Detect which cell encompasses the target text, then output its (X, Y) center coordinate. 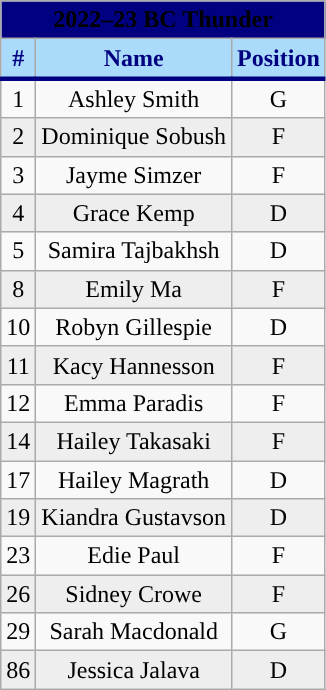
Hailey Magrath (134, 479)
Dominique Sobush (134, 137)
Sidney Crowe (134, 594)
1 (18, 98)
Kacy Hannesson (134, 365)
Samira Tajbakhsh (134, 251)
Ashley Smith (134, 98)
2022–23 BC Thunder (164, 20)
Hailey Takasaki (134, 441)
Emily Ma (134, 289)
2 (18, 137)
Position (279, 59)
Robyn Gillespie (134, 327)
Kiandra Gustavson (134, 518)
29 (18, 632)
8 (18, 289)
Emma Paradis (134, 403)
11 (18, 365)
26 (18, 594)
5 (18, 251)
4 (18, 213)
10 (18, 327)
19 (18, 518)
3 (18, 175)
# (18, 59)
Grace Kemp (134, 213)
17 (18, 479)
23 (18, 556)
Jayme Simzer (134, 175)
Name (134, 59)
Jessica Jalava (134, 670)
12 (18, 403)
Sarah Macdonald (134, 632)
86 (18, 670)
Edie Paul (134, 556)
14 (18, 441)
